Identify which cell holds the provided text, then report its [X, Y] central coordinate. 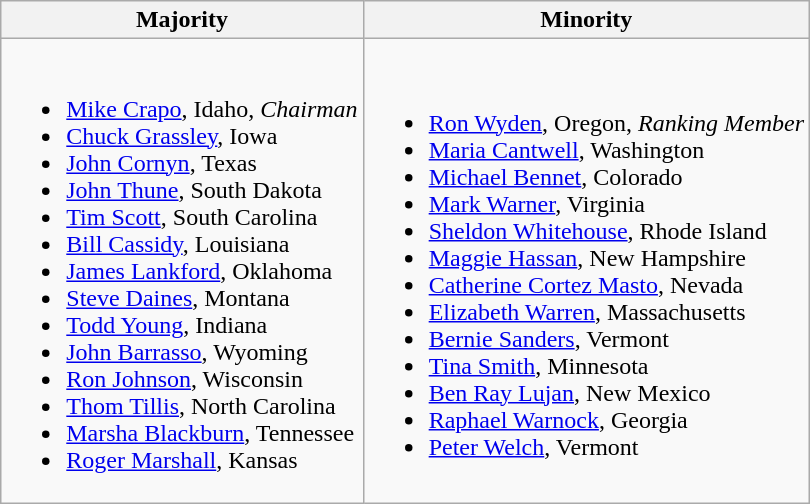
Majority [182, 20]
Minority [586, 20]
